Provide the [x, y] coordinate of the cell's center where the given text is located.  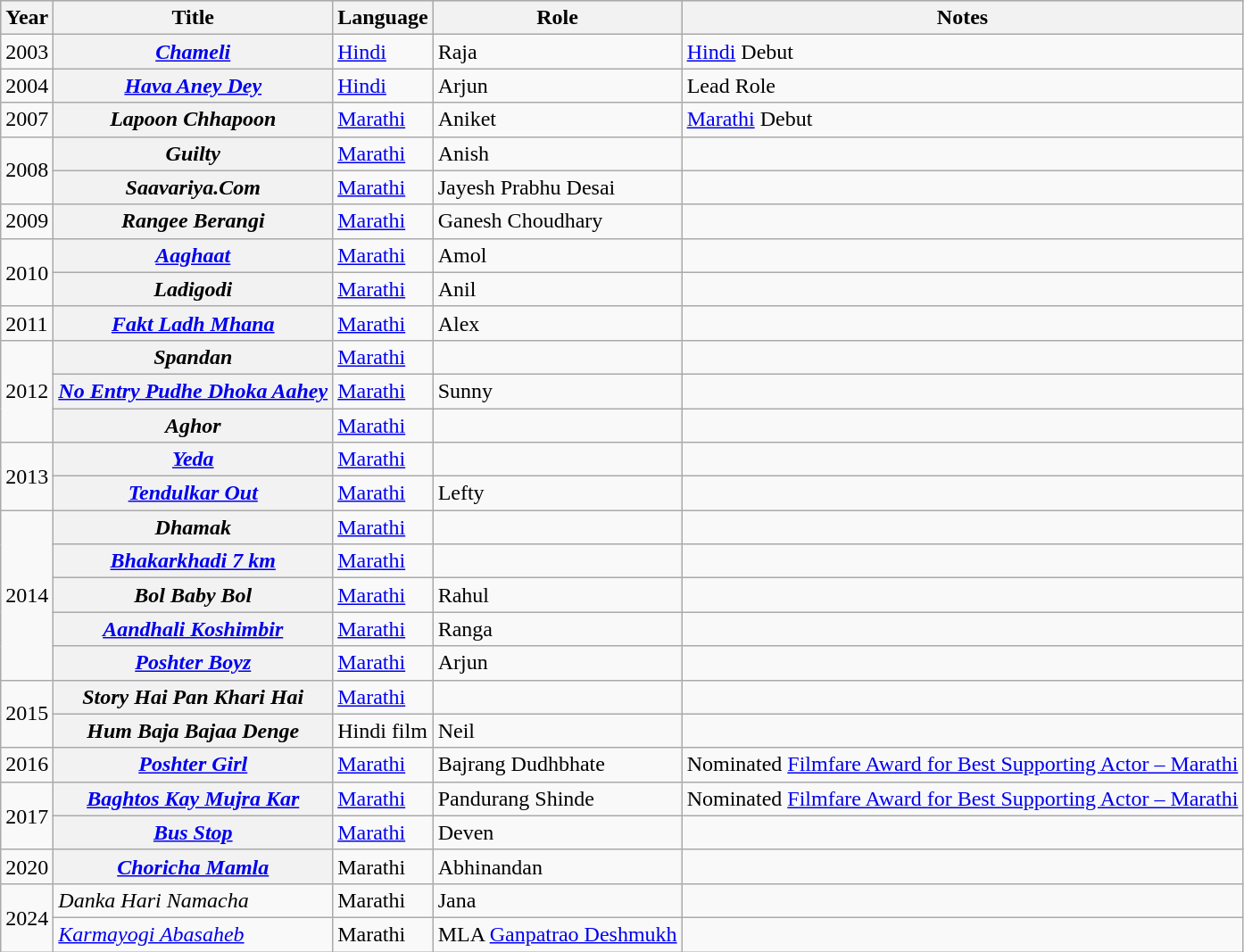
2007 [27, 120]
2020 [27, 866]
2009 [27, 221]
Hava Aney Dey [193, 86]
2011 [27, 323]
Ladigodi [193, 289]
Jana [557, 900]
2003 [27, 52]
2024 [27, 917]
Language [383, 18]
Tendulkar Out [193, 493]
2012 [27, 391]
Neil [557, 731]
Ranga [557, 629]
Baghtos Kay Mujra Kar [193, 799]
2004 [27, 86]
Bol Baby Bol [193, 595]
Yeda [193, 459]
2008 [27, 170]
Saavariya.Com [193, 187]
Alex [557, 323]
Anil [557, 289]
Fakt Ladh Mhana [193, 323]
Dhamak [193, 527]
Rangee Berangi [193, 221]
Aaghaat [193, 255]
Hindi film [383, 731]
Ganesh Choudhary [557, 221]
Raja [557, 52]
Hindi Debut [962, 52]
Marathi Debut [962, 120]
Karmayogi Abasaheb [193, 934]
Notes [962, 18]
Title [193, 18]
Choricha Mamla [193, 866]
2017 [27, 815]
2014 [27, 595]
Bus Stop [193, 832]
Jayesh Prabhu Desai [557, 187]
Anish [557, 153]
2013 [27, 476]
Deven [557, 832]
Spandan [193, 357]
Poshter Boyz [193, 663]
Story Hai Pan Khari Hai [193, 697]
2010 [27, 272]
Guilty [193, 153]
Hum Baja Bajaa Denge [193, 731]
No Entry Pudhe Dhoka Aahey [193, 391]
Aniket [557, 120]
Role [557, 18]
Aandhali Koshimbir [193, 629]
Bhakarkhadi 7 km [193, 561]
Lefty [557, 493]
Rahul [557, 595]
Pandurang Shinde [557, 799]
Bajrang Dudhbhate [557, 765]
Lead Role [962, 86]
Danka Hari Namacha [193, 900]
Amol [557, 255]
Abhinandan [557, 866]
2016 [27, 765]
Year [27, 18]
2015 [27, 714]
Aghor [193, 426]
Poshter Girl [193, 765]
Lapoon Chhapoon [193, 120]
Chameli [193, 52]
Sunny [557, 391]
MLA Ganpatrao Deshmukh [557, 934]
